Capture the cell that displays the provided text and extract its (X, Y) central coordinate. 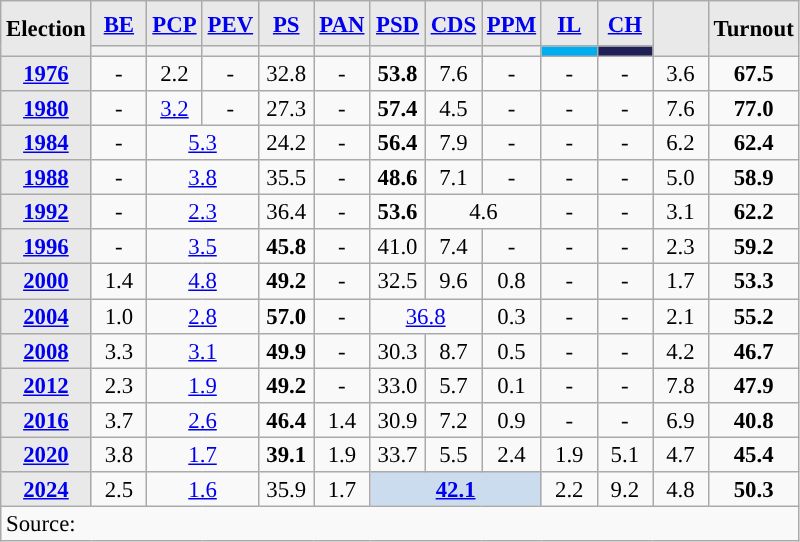
1976 (46, 74)
3.6 (681, 74)
4.5 (453, 108)
8.7 (453, 350)
49.9 (286, 350)
36.8 (426, 316)
30.9 (398, 420)
39.1 (286, 454)
2.4 (512, 454)
0.3 (512, 316)
41.0 (398, 248)
0.1 (512, 386)
32.5 (398, 282)
2.8 (203, 316)
42.1 (456, 490)
Turnout (754, 29)
7.1 (453, 178)
3.5 (203, 248)
2.5 (119, 490)
PS (286, 24)
0.5 (512, 350)
53.8 (398, 74)
PEV (230, 24)
24.2 (286, 144)
2008 (46, 350)
4.7 (681, 454)
6.9 (681, 420)
2020 (46, 454)
3.7 (119, 420)
2024 (46, 490)
CH (625, 24)
1996 (46, 248)
27.3 (286, 108)
59.2 (754, 248)
62.2 (754, 212)
3.2 (175, 108)
56.4 (398, 144)
5.1 (625, 454)
4.6 (483, 212)
47.9 (754, 386)
5.3 (203, 144)
67.5 (754, 74)
7.4 (453, 248)
1984 (46, 144)
30.3 (398, 350)
2.1 (681, 316)
4.2 (681, 350)
1992 (46, 212)
PCP (175, 24)
32.8 (286, 74)
45.4 (754, 454)
1.0 (119, 316)
55.2 (754, 316)
33.0 (398, 386)
36.4 (286, 212)
46.4 (286, 420)
2.6 (203, 420)
5.5 (453, 454)
6.2 (681, 144)
46.7 (754, 350)
BE (119, 24)
33.7 (398, 454)
Source: (400, 524)
35.9 (286, 490)
0.8 (512, 282)
2016 (46, 420)
53.6 (398, 212)
Election (46, 29)
77.0 (754, 108)
CDS (453, 24)
48.6 (398, 178)
7.9 (453, 144)
1.6 (203, 490)
35.5 (286, 178)
57.0 (286, 316)
IL (569, 24)
7.2 (453, 420)
45.8 (286, 248)
0.9 (512, 420)
40.8 (754, 420)
7.8 (681, 386)
9.2 (625, 490)
2004 (46, 316)
62.4 (754, 144)
PSD (398, 24)
5.7 (453, 386)
3.3 (119, 350)
9.6 (453, 282)
58.9 (754, 178)
2000 (46, 282)
PPM (512, 24)
5.0 (681, 178)
57.4 (398, 108)
1988 (46, 178)
2012 (46, 386)
53.3 (754, 282)
50.3 (754, 490)
1980 (46, 108)
PAN (342, 24)
